From the cell containing the given text, extract its center point as (X, Y) coordinate. 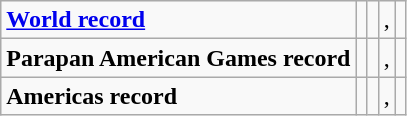
Parapan American Games record (178, 58)
World record (178, 20)
Americas record (178, 96)
